Pinpoint the cell where the given text exists, returning its [x, y] midpoint coordinate. 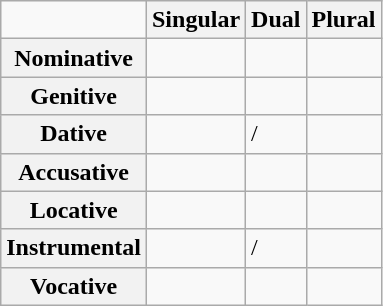
Accusative [74, 172]
Nominative [74, 58]
Dual [276, 20]
Dative [74, 134]
Vocative [74, 286]
Locative [74, 210]
Singular [196, 20]
Plural [344, 20]
Genitive [74, 96]
Instrumental [74, 248]
